Scan for the cell matching the given text and deliver its [X, Y] coordinate at center. 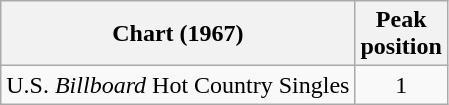
U.S. Billboard Hot Country Singles [178, 85]
1 [401, 85]
Chart (1967) [178, 34]
Peakposition [401, 34]
